For the text-containing cell, return its midpoint in (X, Y) coordinate format. 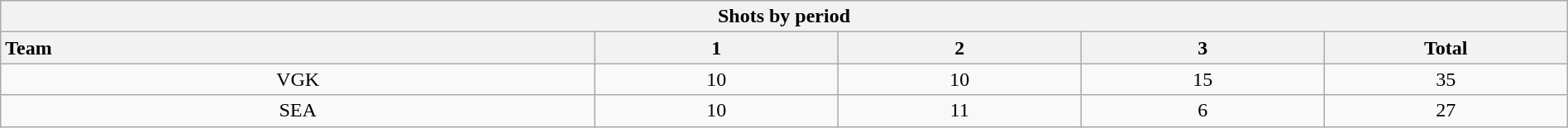
35 (1446, 79)
3 (1202, 48)
11 (959, 111)
6 (1202, 111)
SEA (298, 111)
1 (716, 48)
15 (1202, 79)
Shots by period (784, 17)
27 (1446, 111)
2 (959, 48)
Total (1446, 48)
VGK (298, 79)
Team (298, 48)
